Capture the cell that displays the provided text and extract its [X, Y] central coordinate. 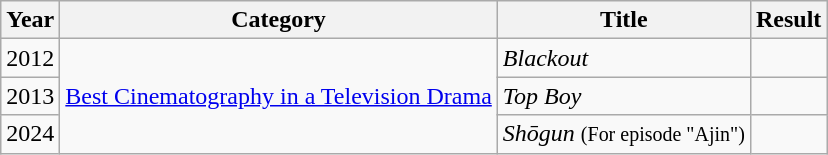
Best Cinematography in a Television Drama [279, 96]
Category [279, 20]
Year [30, 20]
2024 [30, 134]
2012 [30, 58]
Title [624, 20]
Top Boy [624, 96]
2013 [30, 96]
Blackout [624, 58]
Shōgun (For episode "Ajin") [624, 134]
Result [788, 20]
